Determine the (X, Y) coordinate at the center of the cell enclosing the given text.  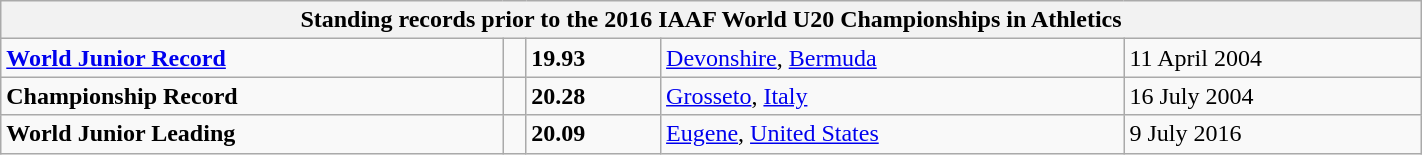
Championship Record (252, 96)
World Junior Record (252, 58)
11 April 2004 (1272, 58)
World Junior Leading (252, 134)
16 July 2004 (1272, 96)
Grosseto, Italy (892, 96)
Standing records prior to the 2016 IAAF World U20 Championships in Athletics (711, 20)
Devonshire, Bermuda (892, 58)
Eugene, United States (892, 134)
19.93 (594, 58)
20.28 (594, 96)
9 July 2016 (1272, 134)
20.09 (594, 134)
